Output the (x, y) coordinate of the center of the cell containing the given text.  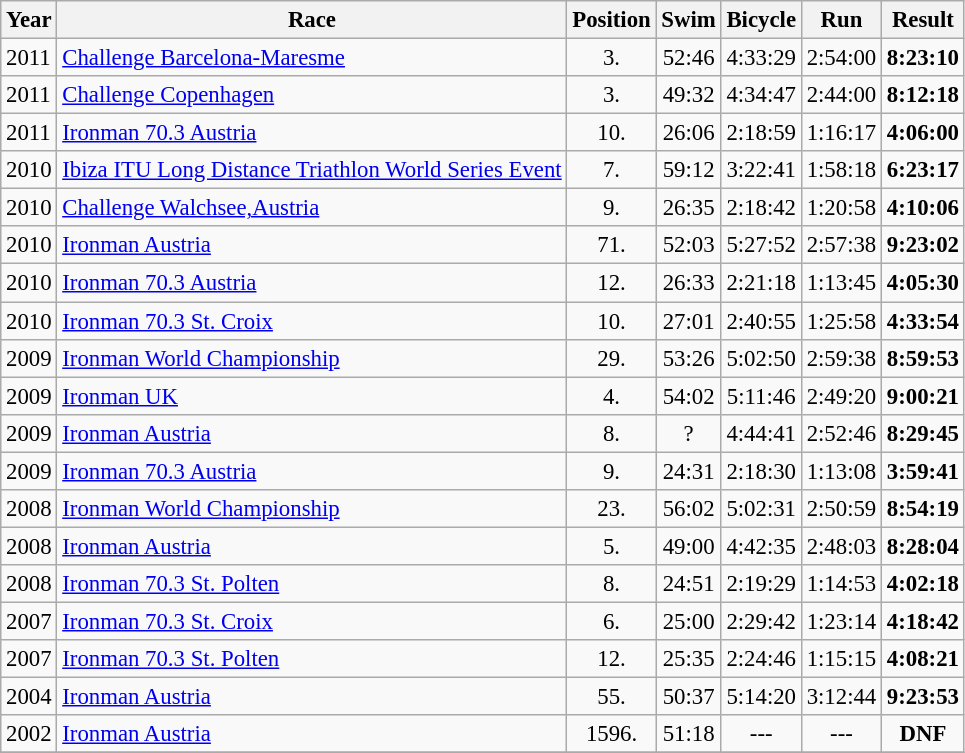
1:58:18 (841, 170)
Swim (688, 20)
1:13:45 (841, 283)
1:25:58 (841, 321)
4:33:54 (924, 321)
1:14:53 (841, 584)
5:02:50 (761, 358)
1:13:08 (841, 471)
25:35 (688, 659)
2:29:42 (761, 621)
1596. (612, 734)
23. (612, 509)
26:35 (688, 208)
3:59:41 (924, 471)
3:12:44 (841, 697)
Ibiza ITU Long Distance Triathlon World Series Event (312, 170)
4:42:35 (761, 546)
9:00:21 (924, 396)
4:08:21 (924, 659)
49:00 (688, 546)
8:12:18 (924, 95)
5:11:46 (761, 396)
Year (29, 20)
7. (612, 170)
24:51 (688, 584)
Result (924, 20)
2:48:03 (841, 546)
5:27:52 (761, 245)
3:22:41 (761, 170)
2:18:30 (761, 471)
2:24:46 (761, 659)
49:32 (688, 95)
2:40:55 (761, 321)
52:03 (688, 245)
2:50:59 (841, 509)
4:02:18 (924, 584)
51:18 (688, 734)
54:02 (688, 396)
4:05:30 (924, 283)
8:28:04 (924, 546)
2004 (29, 697)
DNF (924, 734)
4. (612, 396)
2:18:42 (761, 208)
4:18:42 (924, 621)
6. (612, 621)
2:59:38 (841, 358)
5:14:20 (761, 697)
4:33:29 (761, 58)
2:44:00 (841, 95)
2:19:29 (761, 584)
1:15:15 (841, 659)
52:46 (688, 58)
2002 (29, 734)
29. (612, 358)
Bicycle (761, 20)
? (688, 433)
8:59:53 (924, 358)
Run (841, 20)
8:29:45 (924, 433)
26:33 (688, 283)
5. (612, 546)
50:37 (688, 697)
27:01 (688, 321)
Challenge Copenhagen (312, 95)
24:31 (688, 471)
1:16:17 (841, 133)
71. (612, 245)
4:06:00 (924, 133)
4:44:41 (761, 433)
Position (612, 20)
4:10:06 (924, 208)
2:18:59 (761, 133)
5:02:31 (761, 509)
Race (312, 20)
Ironman UK (312, 396)
53:26 (688, 358)
25:00 (688, 621)
9:23:53 (924, 697)
55. (612, 697)
2:57:38 (841, 245)
59:12 (688, 170)
8:23:10 (924, 58)
Challenge Barcelona-Maresme (312, 58)
4:34:47 (761, 95)
2:21:18 (761, 283)
8:54:19 (924, 509)
6:23:17 (924, 170)
2:52:46 (841, 433)
2:54:00 (841, 58)
26:06 (688, 133)
1:23:14 (841, 621)
2:49:20 (841, 396)
9:23:02 (924, 245)
Challenge Walchsee,Austria (312, 208)
56:02 (688, 509)
1:20:58 (841, 208)
